From the cell containing the given text, extract its center point as (X, Y) coordinate. 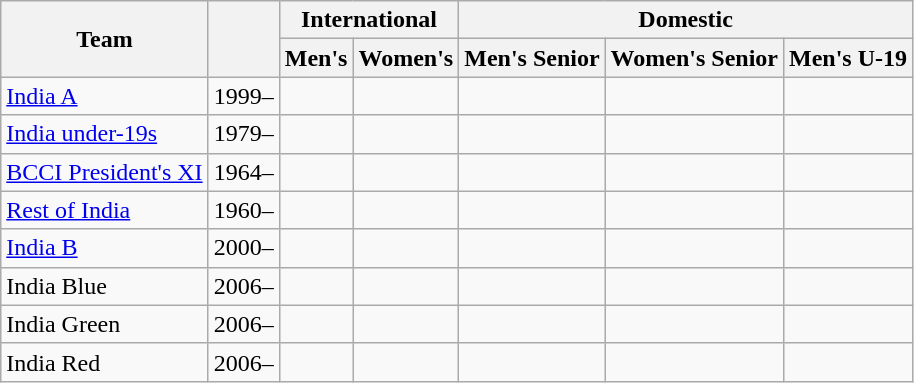
Women's Senior (694, 58)
1979– (244, 134)
Men's (316, 58)
Rest of India (104, 210)
Women's (406, 58)
1964– (244, 172)
Men's Senior (532, 58)
India B (104, 248)
Men's U-19 (848, 58)
India Green (104, 324)
International (368, 20)
India under-19s (104, 134)
1999– (244, 96)
India Blue (104, 286)
Domestic (686, 20)
BCCI President's XI (104, 172)
India A (104, 96)
1960– (244, 210)
2000– (244, 248)
India Red (104, 362)
Team (104, 39)
